Determine the (X, Y) coordinate at the center of the cell enclosing the given text.  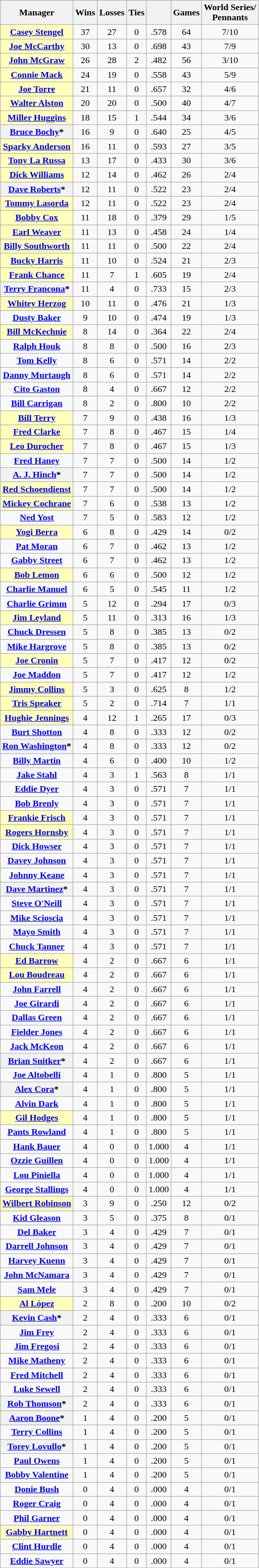
Luke Sewell (37, 1389)
Sam Mele (37, 1289)
.375 (159, 1218)
Rogers Hornsby (37, 832)
Pat Moran (37, 546)
Wins (85, 13)
Leo Durocher (37, 446)
Cito Gaston (37, 389)
Charlie Grimm (37, 603)
Paul Owens (37, 1461)
.578 (159, 32)
Joe Torre (37, 89)
Bob Lemon (37, 575)
Frankie Frisch (37, 818)
1/5 (230, 218)
56 (186, 60)
Harvey Kuenn (37, 1261)
Lou Boudreau (37, 975)
Phil Garner (37, 1518)
Mike Hargrove (37, 646)
25 (186, 132)
Eddie Sawyer (37, 1560)
Terry Collins (37, 1432)
.476 (159, 303)
.458 (159, 232)
Dusty Baker (37, 318)
7/9 (230, 46)
Joe Girardi (37, 1003)
Dave Martinez* (37, 889)
Joe Altobelli (37, 1075)
Connie Mack (37, 75)
Lou Piniella (37, 1175)
Billy Southworth (37, 246)
Alvin Dark (37, 1103)
Aaron Boone* (37, 1418)
.605 (159, 275)
Brian Snitker* (37, 1060)
A. J. Hinch* (37, 475)
.625 (159, 689)
Charlie Manuel (37, 589)
Casey Stengel (37, 32)
Johnny Keane (37, 875)
Jake Stahl (37, 775)
Del Baker (37, 1232)
Dick Howser (37, 846)
5/9 (230, 75)
Pants Rowland (37, 1132)
3/10 (230, 60)
.583 (159, 518)
Clint Hurdle (37, 1546)
4/6 (230, 89)
.524 (159, 261)
Bobby Valentine (37, 1475)
Jim Leyland (37, 618)
Wilbert Robinson (37, 1203)
Sparky Anderson (37, 146)
Tony La Russa (37, 160)
Chuck Tanner (37, 946)
.545 (159, 589)
4/5 (230, 132)
.250 (159, 1203)
Bill Carrigan (37, 403)
.482 (159, 60)
Manager (37, 13)
.640 (159, 132)
John Farrell (37, 989)
Games (186, 13)
.538 (159, 503)
Tommy Lasorda (37, 203)
.438 (159, 418)
Ned Yost (37, 518)
Bucky Harris (37, 261)
.294 (159, 603)
Donie Bush (37, 1489)
Ozzie Guillen (37, 1161)
Dave Roberts* (37, 189)
Alex Cora* (37, 1089)
Mike Scioscia (37, 918)
29 (186, 218)
Ralph Houk (37, 346)
Gabby Hartnett (37, 1532)
Terry Francona* (37, 289)
Whitey Herzog (37, 303)
Kid Gleason (37, 1218)
Roger Craig (37, 1503)
4/7 (230, 103)
George Stallings (37, 1189)
Joe McCarthy (37, 46)
Ties (137, 13)
Fred Clarke (37, 432)
.698 (159, 46)
Bill Terry (37, 418)
Mayo Smith (37, 932)
Tris Speaker (37, 703)
Joe Cronin (37, 661)
Jim Fregosi (37, 1347)
Fielder Jones (37, 1032)
Mike Matheny (37, 1361)
64 (186, 32)
Miller Huggins (37, 117)
.558 (159, 75)
Hughie Jennings (37, 718)
Gil Hodges (37, 1118)
Rob Thomson* (37, 1404)
Losses (112, 13)
Joe Maddon (37, 675)
Burt Shotton (37, 732)
Ed Barrow (37, 961)
37 (85, 32)
Mickey Cochrane (37, 503)
.544 (159, 117)
.400 (159, 761)
Bobby Cox (37, 218)
Fred Mitchell (37, 1375)
World Series/Pennants (230, 13)
Bruce Bochy* (37, 132)
John McNamara (37, 1275)
40 (186, 103)
Steve O'Neill (37, 904)
32 (186, 89)
Chuck Dressen (37, 632)
Gabby Street (37, 560)
John McGraw (37, 60)
Earl Weaver (37, 232)
Davey Johnson (37, 860)
Darrell Johnson (37, 1246)
Frank Chance (37, 275)
Walter Alston (37, 103)
.379 (159, 218)
Torey Lovullo* (37, 1446)
Eddie Dyer (37, 789)
.313 (159, 618)
Hank Bauer (37, 1146)
.714 (159, 703)
.433 (159, 160)
Fred Haney (37, 461)
.364 (159, 332)
Ron Washington* (37, 746)
.657 (159, 89)
Yogi Berra (37, 532)
Jim Frey (37, 1332)
34 (186, 117)
Red Schoendienst (37, 489)
Danny Murtaugh (37, 375)
.474 (159, 318)
.563 (159, 775)
.733 (159, 289)
Tom Kelly (37, 360)
Dallas Green (37, 1018)
Jimmy Collins (37, 689)
Billy Martin (37, 761)
Jack McKeon (37, 1046)
28 (112, 60)
7/10 (230, 32)
.265 (159, 718)
3/5 (230, 146)
Bob Brenly (37, 803)
Dick Williams (37, 175)
.593 (159, 146)
Bill McKechnie (37, 332)
Al López (37, 1303)
Kevin Cash* (37, 1318)
